Search for the cell housing the specified text and yield its [X, Y] center coordinate. 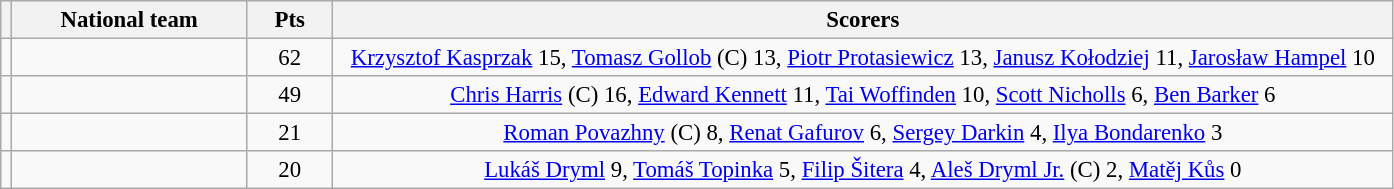
Lukáš Dryml 9, Tomáš Topinka 5, Filip Šitera 4, Aleš Dryml Jr. (C) 2, Matěj Kůs 0 [864, 170]
Scorers [864, 20]
Pts [290, 20]
Roman Povazhny (C) 8, Renat Gafurov 6, Sergey Darkin 4, Ilya Bondarenko 3 [864, 133]
National team [129, 20]
62 [290, 58]
20 [290, 170]
Chris Harris (C) 16, Edward Kennett 11, Tai Woffinden 10, Scott Nicholls 6, Ben Barker 6 [864, 95]
Krzysztof Kasprzak 15, Tomasz Gollob (C) 13, Piotr Protasiewicz 13, Janusz Kołodziej 11, Jarosław Hampel 10 [864, 58]
49 [290, 95]
21 [290, 133]
